Extract the [X, Y] coordinate from the center of the cell holding the provided text.  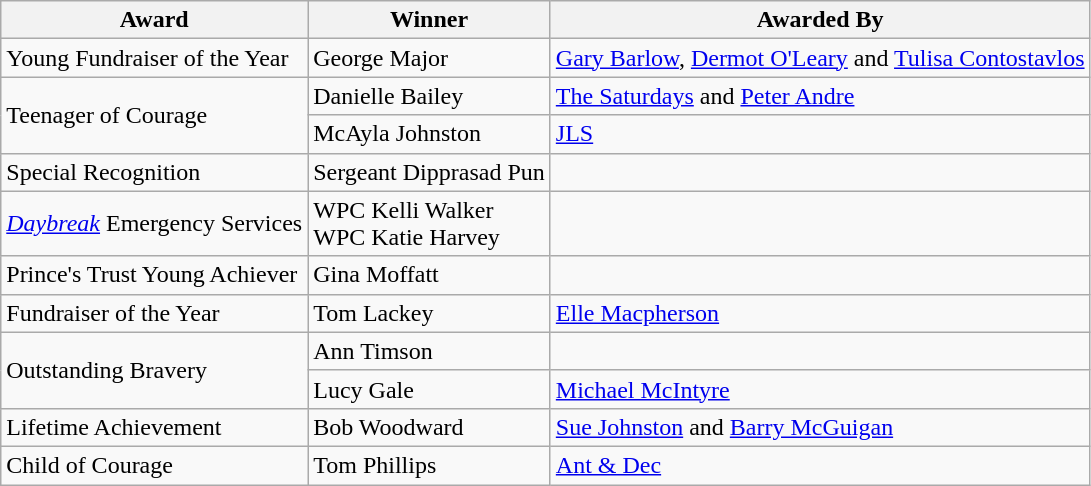
Ann Timson [430, 351]
Danielle Bailey [430, 96]
Special Recognition [154, 172]
George Major [430, 58]
Teenager of Courage [154, 115]
Sergeant Dipprasad Pun [430, 172]
Tom Phillips [430, 465]
Award [154, 20]
Outstanding Bravery [154, 370]
Michael McIntyre [820, 389]
Sue Johnston and Barry McGuigan [820, 427]
Lifetime Achievement [154, 427]
Gary Barlow, Dermot O'Leary and Tulisa Contostavlos [820, 58]
Daybreak Emergency Services [154, 224]
Ant & Dec [820, 465]
Prince's Trust Young Achiever [154, 275]
Elle Macpherson [820, 313]
McAyla Johnston [430, 134]
Tom Lackey [430, 313]
The Saturdays and Peter Andre [820, 96]
Fundraiser of the Year [154, 313]
WPC Kelli WalkerWPC Katie Harvey [430, 224]
Young Fundraiser of the Year [154, 58]
Awarded By [820, 20]
Child of Courage [154, 465]
Winner [430, 20]
Lucy Gale [430, 389]
Bob Woodward [430, 427]
JLS [820, 134]
Gina Moffatt [430, 275]
